Extract the (x, y) coordinate from the center of the cell holding the provided text.  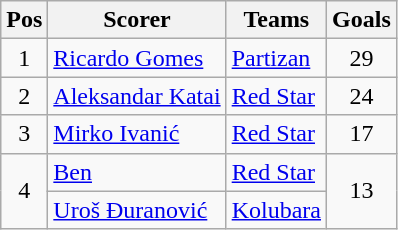
Ricardo Gomes (137, 58)
Ben (137, 172)
Goals (362, 20)
Scorer (137, 20)
29 (362, 58)
Aleksandar Katai (137, 96)
Teams (276, 20)
4 (24, 191)
17 (362, 134)
1 (24, 58)
3 (24, 134)
Mirko Ivanić (137, 134)
Kolubara (276, 210)
Pos (24, 20)
Partizan (276, 58)
13 (362, 191)
Uroš Đuranović (137, 210)
2 (24, 96)
24 (362, 96)
